Determine the [X, Y] coordinate at the center of the cell enclosing the given text.  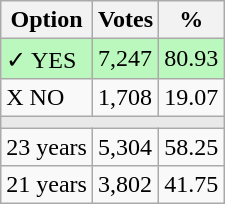
41.75 [192, 185]
1,708 [125, 97]
X NO [47, 97]
Option [47, 20]
21 years [47, 185]
19.07 [192, 97]
5,304 [125, 147]
3,802 [125, 185]
✓ YES [47, 59]
58.25 [192, 147]
Votes [125, 20]
% [192, 20]
7,247 [125, 59]
23 years [47, 147]
80.93 [192, 59]
